Identify which cell holds the provided text, then report its (x, y) central coordinate. 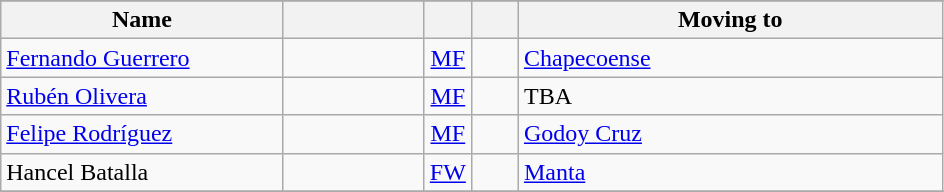
Rubén Olivera (142, 96)
Chapecoense (730, 58)
TBA (730, 96)
Felipe Rodríguez (142, 134)
Moving to (730, 20)
Hancel Batalla (142, 172)
Manta (730, 172)
Name (142, 20)
FW (448, 172)
Fernando Guerrero (142, 58)
Godoy Cruz (730, 134)
